Search for the cell housing the specified text and yield its (x, y) center coordinate. 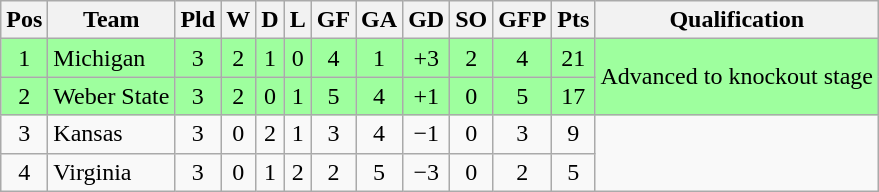
Weber State (112, 96)
−3 (426, 172)
Virginia (112, 172)
17 (574, 96)
+3 (426, 58)
9 (574, 134)
GFP (522, 20)
Pos (24, 20)
−1 (426, 134)
Kansas (112, 134)
Pts (574, 20)
Pld (198, 20)
21 (574, 58)
GF (333, 20)
+1 (426, 96)
GA (380, 20)
Team (112, 20)
Qualification (737, 20)
GD (426, 20)
L (298, 20)
SO (472, 20)
W (238, 20)
D (270, 20)
Advanced to knockout stage (737, 77)
Michigan (112, 58)
